For the text-containing cell, return its midpoint in (x, y) coordinate format. 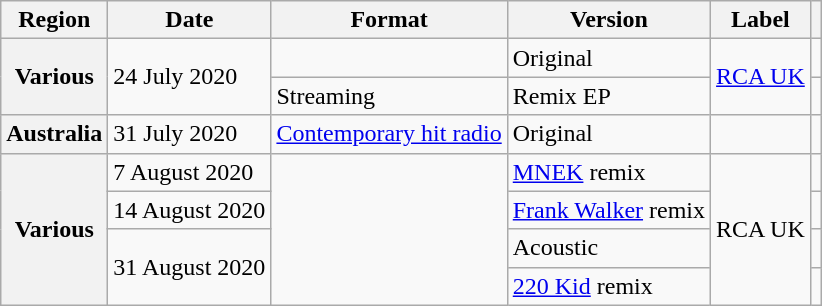
Streaming (389, 96)
Contemporary hit radio (389, 134)
Version (608, 20)
Format (389, 20)
24 July 2020 (190, 77)
Australia (54, 134)
MNEK remix (608, 172)
14 August 2020 (190, 210)
Remix EP (608, 96)
31 August 2020 (190, 267)
Label (761, 20)
Acoustic (608, 248)
Date (190, 20)
31 July 2020 (190, 134)
7 August 2020 (190, 172)
Region (54, 20)
Frank Walker remix (608, 210)
220 Kid remix (608, 286)
